Provide the [X, Y] coordinate of the cell's center where the given text is located.  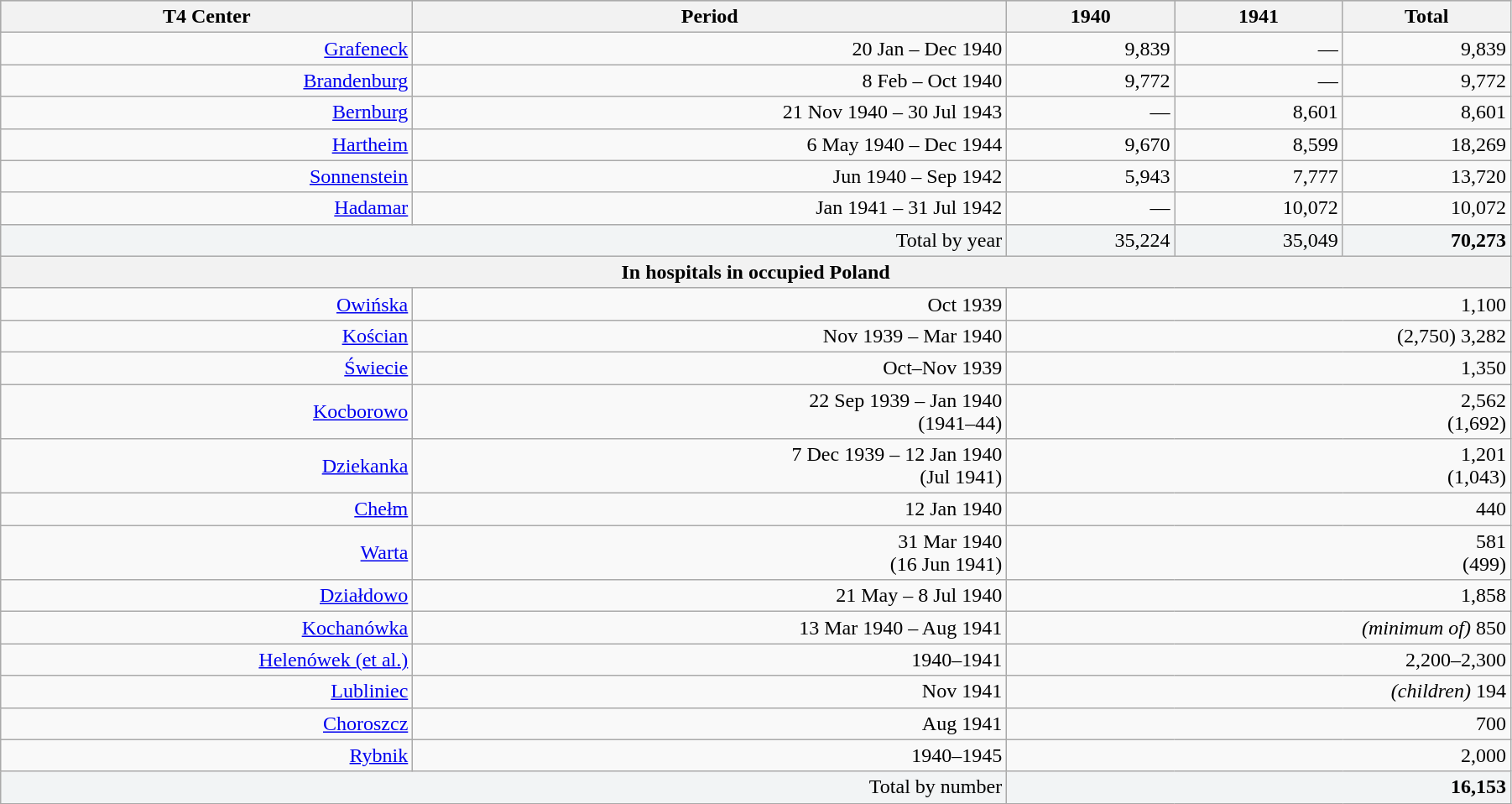
Świecie [206, 368]
Owińska [206, 304]
1,100 [1259, 304]
21 May – 8 Jul 1940 [710, 596]
8 Feb – Oct 1940 [710, 81]
Brandenburg [206, 81]
1941 [1259, 17]
1940–1945 [710, 755]
Kościan [206, 336]
Warta [206, 552]
Lubliniec [206, 692]
9,670 [1091, 144]
440 [1259, 509]
700 [1259, 723]
(minimum of) 850 [1259, 628]
12 Jan 1940 [710, 509]
2,000 [1259, 755]
Nov 1939 – Mar 1940 [710, 336]
2,562 (1,692) [1259, 411]
8,599 [1259, 144]
35,224 [1091, 240]
Hadamar [206, 208]
1940–1941 [710, 660]
Jun 1940 – Sep 1942 [710, 176]
18,269 [1426, 144]
Period [710, 17]
Total by year [503, 240]
13 Mar 1940 – Aug 1941 [710, 628]
Total by number [503, 787]
20 Jan – Dec 1940 [710, 49]
Aug 1941 [710, 723]
Dziekanka [206, 467]
1940 [1091, 17]
Rybnik [206, 755]
Jan 1941 – 31 Jul 1942 [710, 208]
Bernburg [206, 112]
(children) 194 [1259, 692]
7,777 [1259, 176]
Oct–Nov 1939 [710, 368]
16,153 [1259, 787]
70,273 [1426, 240]
13,720 [1426, 176]
Działdowo [206, 596]
Helenówek (et al.) [206, 660]
Sonnenstein [206, 176]
31 Mar 1940 (16 Jun 1941) [710, 552]
Chełm [206, 509]
Grafeneck [206, 49]
Nov 1941 [710, 692]
Hartheim [206, 144]
21 Nov 1940 – 30 Jul 1943 [710, 112]
1,201 (1,043) [1259, 467]
Kocborowo [206, 411]
T4 Center [206, 17]
6 May 1940 – Dec 1944 [710, 144]
22 Sep 1939 – Jan 1940 (1941–44) [710, 411]
Kochanówka [206, 628]
Choroszcz [206, 723]
Total [1426, 17]
Oct 1939 [710, 304]
1,350 [1259, 368]
2,200–2,300 [1259, 660]
7 Dec 1939 – 12 Jan 1940 (Jul 1941) [710, 467]
1,858 [1259, 596]
(2,750) 3,282 [1259, 336]
35,049 [1259, 240]
In hospitals in occupied Poland [756, 272]
5,943 [1091, 176]
581 (499) [1259, 552]
